Pinpoint the cell where the given text exists, returning its [x, y] midpoint coordinate. 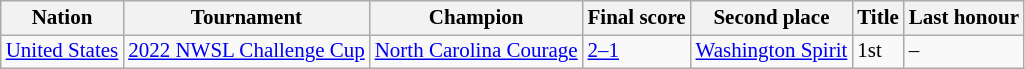
Title [878, 18]
Nation [62, 18]
Washington Spirit [772, 52]
Champion [476, 18]
United States [62, 52]
North Carolina Courage [476, 52]
– [964, 52]
Last honour [964, 18]
2–1 [637, 52]
1st [878, 52]
Second place [772, 18]
2022 NWSL Challenge Cup [246, 52]
Final score [637, 18]
Tournament [246, 18]
